Identify which cell holds the provided text, then report its (X, Y) central coordinate. 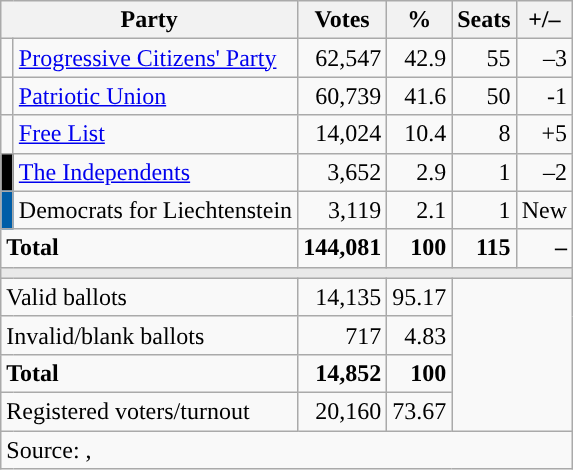
115 (484, 248)
3,652 (342, 172)
+/– (544, 20)
–3 (544, 58)
60,739 (342, 96)
2.9 (420, 172)
10.4 (420, 134)
14,135 (342, 297)
-1 (544, 96)
Democrats for Liechtenstein (155, 210)
41.6 (420, 96)
8 (484, 134)
Invalid/blank ballots (150, 335)
% (420, 20)
14,852 (342, 373)
+5 (544, 134)
Registered voters/turnout (150, 411)
717 (342, 335)
The Independents (155, 172)
55 (484, 58)
New (544, 210)
– (544, 248)
Source: , (287, 449)
Votes (342, 20)
144,081 (342, 248)
50 (484, 96)
4.83 (420, 335)
Party (150, 20)
Seats (484, 20)
14,024 (342, 134)
42.9 (420, 58)
Progressive Citizens' Party (155, 58)
95.17 (420, 297)
2.1 (420, 210)
Valid ballots (150, 297)
73.67 (420, 411)
Free List (155, 134)
62,547 (342, 58)
Patriotic Union (155, 96)
–2 (544, 172)
20,160 (342, 411)
3,119 (342, 210)
